Determine the (X, Y) coordinate at the center of the cell enclosing the given text.  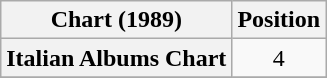
4 (279, 58)
Italian Albums Chart (116, 58)
Position (279, 20)
Chart (1989) (116, 20)
